From the cell containing the given text, extract its center point as [X, Y] coordinate. 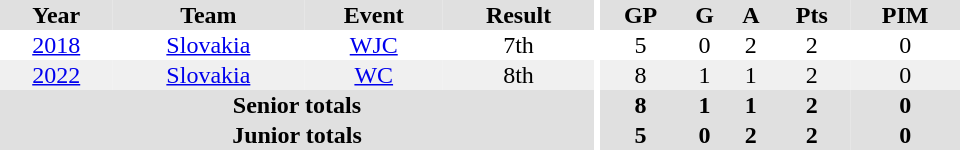
Team [208, 15]
7th [518, 45]
2018 [56, 45]
Result [518, 15]
Pts [812, 15]
PIM [905, 15]
8th [518, 75]
GP [641, 15]
Junior totals [297, 135]
Senior totals [297, 105]
Year [56, 15]
2022 [56, 75]
WJC [374, 45]
G [705, 15]
A [750, 15]
Event [374, 15]
WC [374, 75]
